Search for the cell housing the specified text and yield its (x, y) center coordinate. 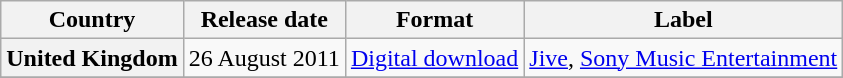
United Kingdom (92, 58)
Country (92, 20)
Release date (264, 20)
26 August 2011 (264, 58)
Digital download (434, 58)
Jive, Sony Music Entertainment (684, 58)
Format (434, 20)
Label (684, 20)
